Detect which cell encompasses the target text, then output its (x, y) center coordinate. 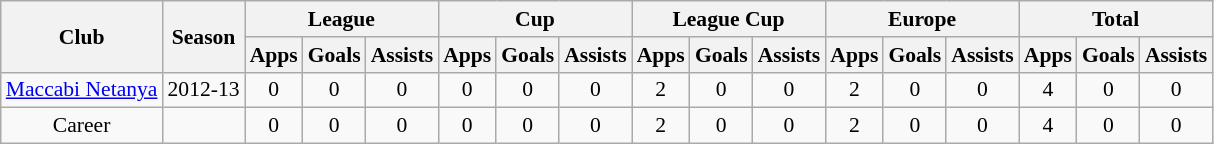
2012-13 (204, 90)
Maccabi Netanya (82, 90)
League Cup (729, 19)
Club (82, 36)
League (342, 19)
Europe (922, 19)
Career (82, 126)
Cup (535, 19)
Season (204, 36)
Total (1116, 19)
